Locate the cell with the specified text and output its [x, y] center coordinate. 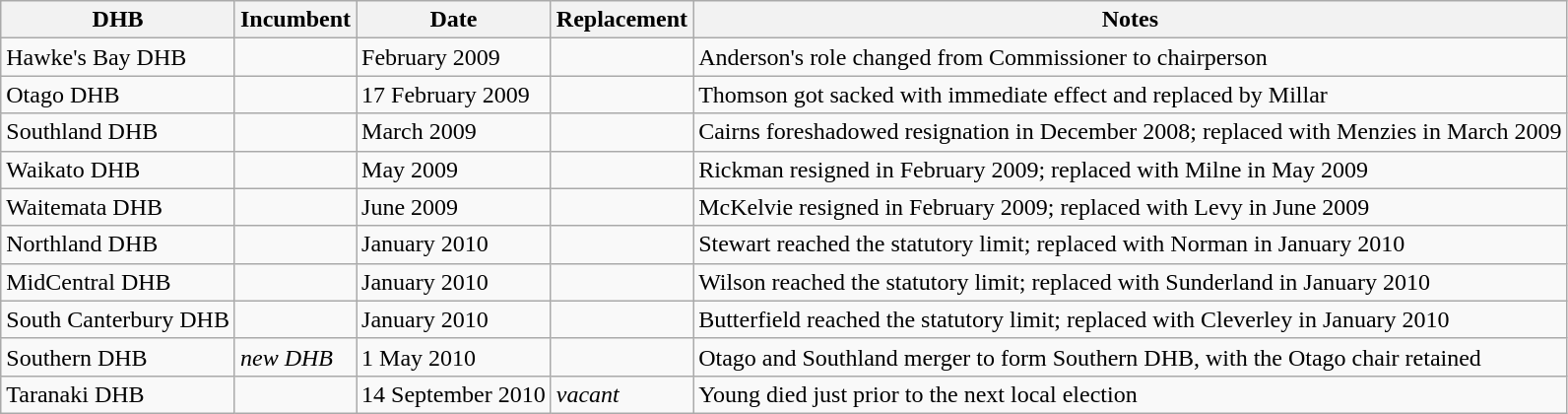
June 2009 [454, 207]
Notes [1131, 20]
March 2009 [454, 132]
February 2009 [454, 57]
Thomson got sacked with immediate effect and replaced by Millar [1131, 95]
McKelvie resigned in February 2009; replaced with Levy in June 2009 [1131, 207]
Southland DHB [118, 132]
Waitemata DHB [118, 207]
Butterfield reached the statutory limit; replaced with Cleverley in January 2010 [1131, 319]
Wilson reached the statutory limit; replaced with Sunderland in January 2010 [1131, 282]
Date [454, 20]
May 2009 [454, 170]
14 September 2010 [454, 394]
Otago DHB [118, 95]
Hawke's Bay DHB [118, 57]
Southern DHB [118, 357]
Rickman resigned in February 2009; replaced with Milne in May 2009 [1131, 170]
South Canterbury DHB [118, 319]
Taranaki DHB [118, 394]
Cairns foreshadowed resignation in December 2008; replaced with Menzies in March 2009 [1131, 132]
Otago and Southland merger to form Southern DHB, with the Otago chair retained [1131, 357]
Young died just prior to the next local election [1131, 394]
17 February 2009 [454, 95]
Anderson's role changed from Commissioner to chairperson [1131, 57]
vacant [621, 394]
DHB [118, 20]
Stewart reached the statutory limit; replaced with Norman in January 2010 [1131, 244]
Replacement [621, 20]
1 May 2010 [454, 357]
Waikato DHB [118, 170]
MidCentral DHB [118, 282]
Northland DHB [118, 244]
new DHB [295, 357]
Incumbent [295, 20]
